Determine the (x, y) coordinate at the center of the cell enclosing the given text.  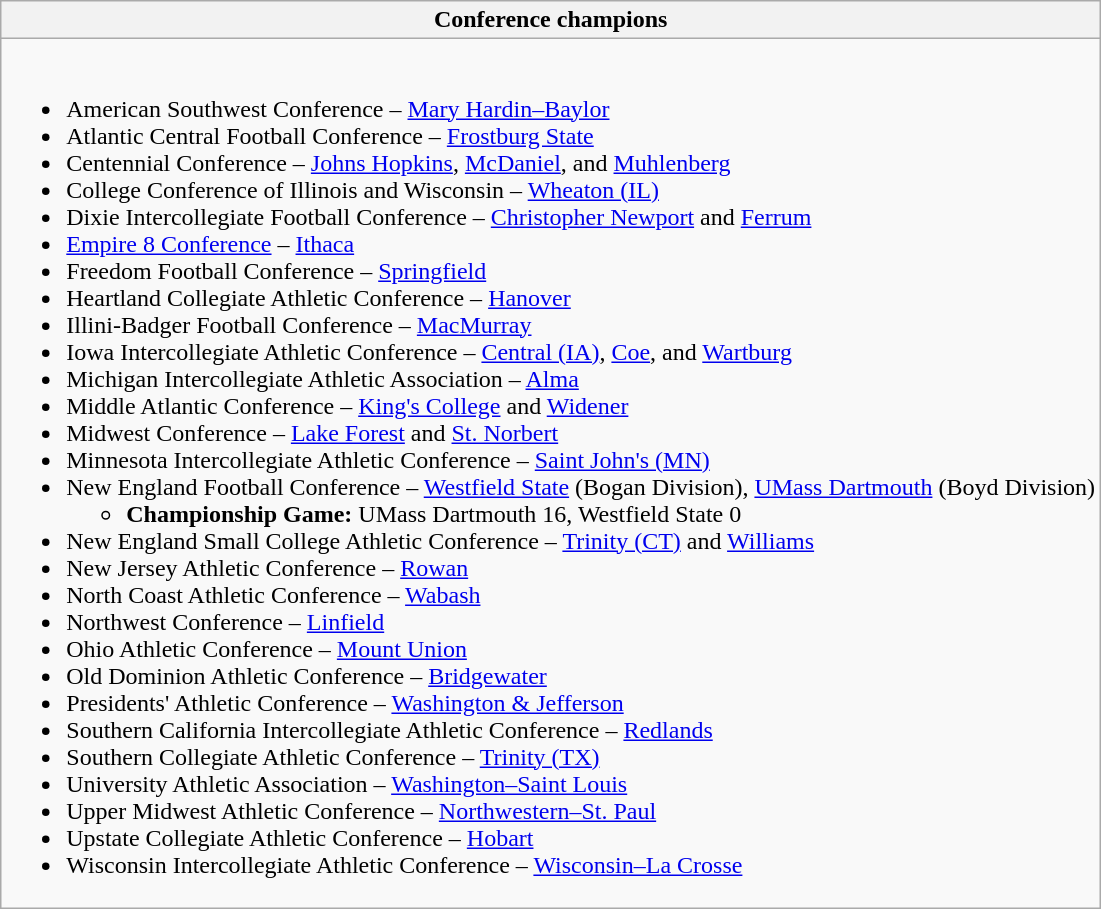
Conference champions (551, 20)
